Search for the cell housing the specified text and yield its [x, y] center coordinate. 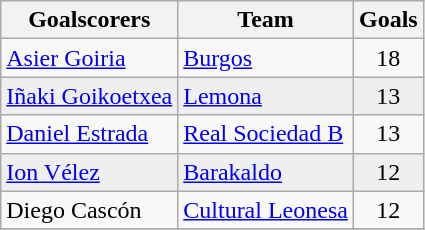
Barakaldo [266, 172]
Daniel Estrada [90, 134]
Goals [388, 20]
Cultural Leonesa [266, 210]
Team [266, 20]
Ion Vélez [90, 172]
Iñaki Goikoetxea [90, 96]
Goalscorers [90, 20]
Real Sociedad B [266, 134]
Lemona [266, 96]
Burgos [266, 58]
18 [388, 58]
Asier Goiria [90, 58]
Diego Cascón [90, 210]
